Find where the given text appears and provide that cell's center as (X, Y) coordinate. 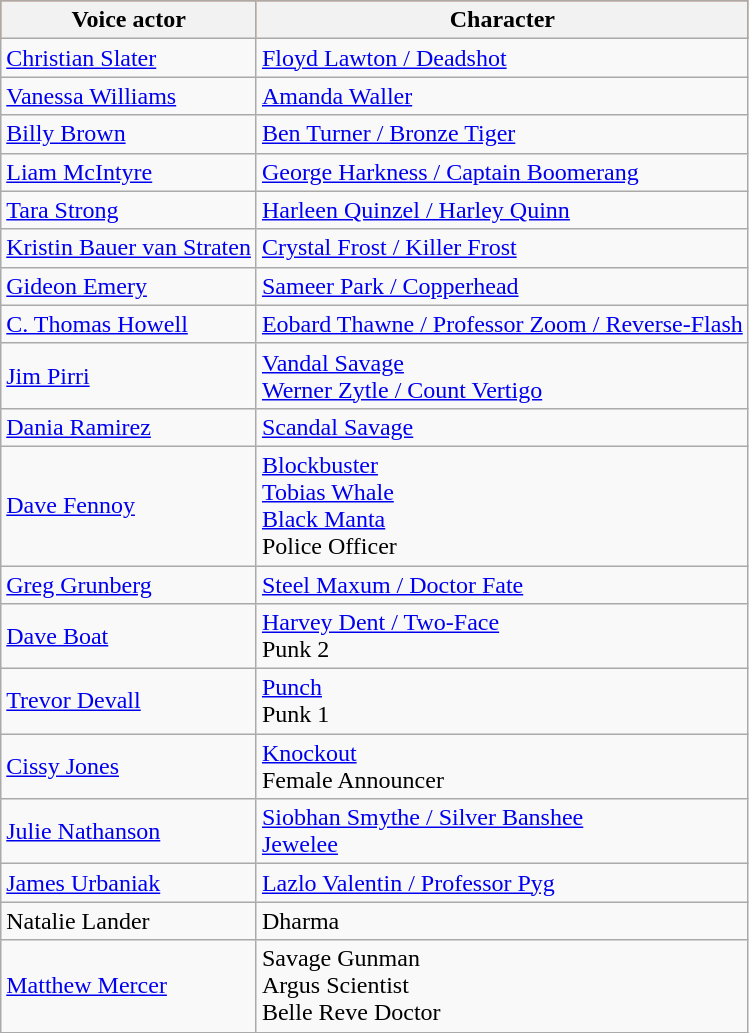
Kristin Bauer van Straten (129, 248)
Amanda Waller (502, 96)
Harvey Dent / Two-FacePunk 2 (502, 636)
Cissy Jones (129, 766)
Scandal Savage (502, 427)
C. Thomas Howell (129, 324)
Character (502, 20)
Tara Strong (129, 210)
Dave Fennoy (129, 506)
PunchPunk 1 (502, 702)
Floyd Lawton / Deadshot (502, 58)
Lazlo Valentin / Professor Pyg (502, 883)
Savage GunmanArgus ScientistBelle Reve Doctor (502, 986)
Dharma (502, 921)
Natalie Lander (129, 921)
Vanessa Williams (129, 96)
Steel Maxum / Doctor Fate (502, 585)
Billy Brown (129, 134)
Trevor Devall (129, 702)
KnockoutFemale Announcer (502, 766)
Dave Boat (129, 636)
George Harkness / Captain Boomerang (502, 172)
Crystal Frost / Killer Frost (502, 248)
Matthew Mercer (129, 986)
Christian Slater (129, 58)
Gideon Emery (129, 286)
Harleen Quinzel / Harley Quinn (502, 210)
Greg Grunberg (129, 585)
Voice actor (129, 20)
Vandal SavageWerner Zytle / Count Vertigo (502, 376)
BlockbusterTobias WhaleBlack MantaPolice Officer (502, 506)
Sameer Park / Copperhead (502, 286)
James Urbaniak (129, 883)
Ben Turner / Bronze Tiger (502, 134)
Siobhan Smythe / Silver BansheeJewelee (502, 832)
Jim Pirri (129, 376)
Dania Ramirez (129, 427)
Julie Nathanson (129, 832)
Liam McIntyre (129, 172)
Eobard Thawne / Professor Zoom / Reverse-Flash (502, 324)
